Output the (X, Y) coordinate of the center of the cell containing the given text.  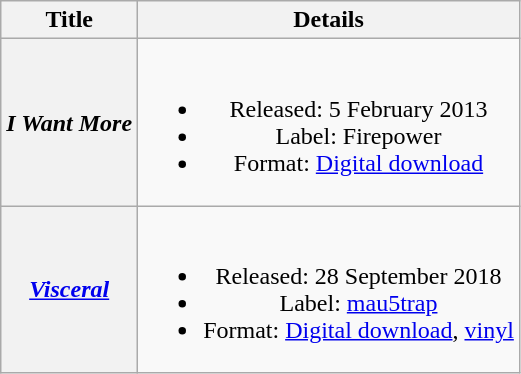
Title (70, 20)
I Want More (70, 122)
Released: 28 September 2018Label: mau5trapFormat: Digital download, vinyl (329, 290)
Details (329, 20)
Visceral (70, 290)
Released: 5 February 2013Label: FirepowerFormat: Digital download (329, 122)
